Locate the cell with the specified text and output its (x, y) center coordinate. 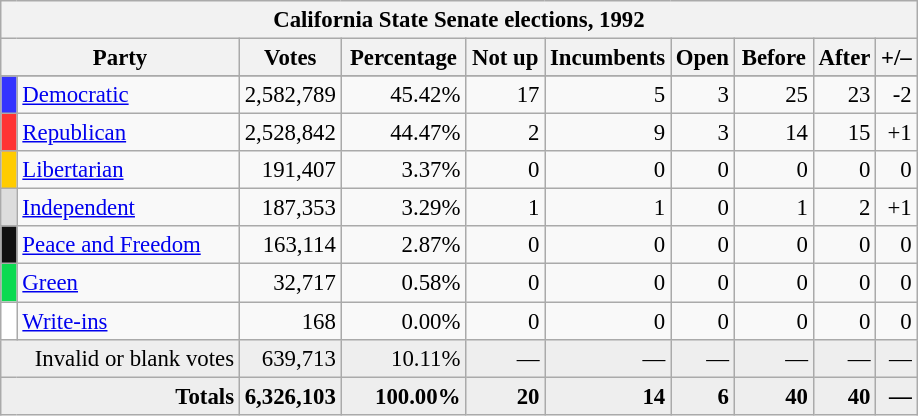
191,407 (290, 170)
2,528,842 (290, 133)
0.00% (404, 321)
10.11% (404, 358)
3.37% (404, 170)
Democratic (128, 95)
639,713 (290, 358)
20 (506, 396)
Independent (128, 208)
44.47% (404, 133)
0.58% (404, 283)
6 (703, 396)
After (844, 58)
100.00% (404, 396)
Libertarian (128, 170)
6,326,103 (290, 396)
163,114 (290, 245)
California State Senate elections, 1992 (459, 20)
168 (290, 321)
Peace and Freedom (128, 245)
Open (703, 58)
Party (120, 58)
Republican (128, 133)
2,582,789 (290, 95)
Write-ins (128, 321)
Totals (120, 396)
Votes (290, 58)
45.42% (404, 95)
Before (774, 58)
Not up (506, 58)
32,717 (290, 283)
17 (506, 95)
Invalid or blank votes (120, 358)
-2 (896, 95)
9 (608, 133)
Incumbents (608, 58)
3.29% (404, 208)
23 (844, 95)
187,353 (290, 208)
5 (608, 95)
+/– (896, 58)
15 (844, 133)
2.87% (404, 245)
Green (128, 283)
25 (774, 95)
Percentage (404, 58)
